Output the (X, Y) coordinate of the center of the cell containing the given text.  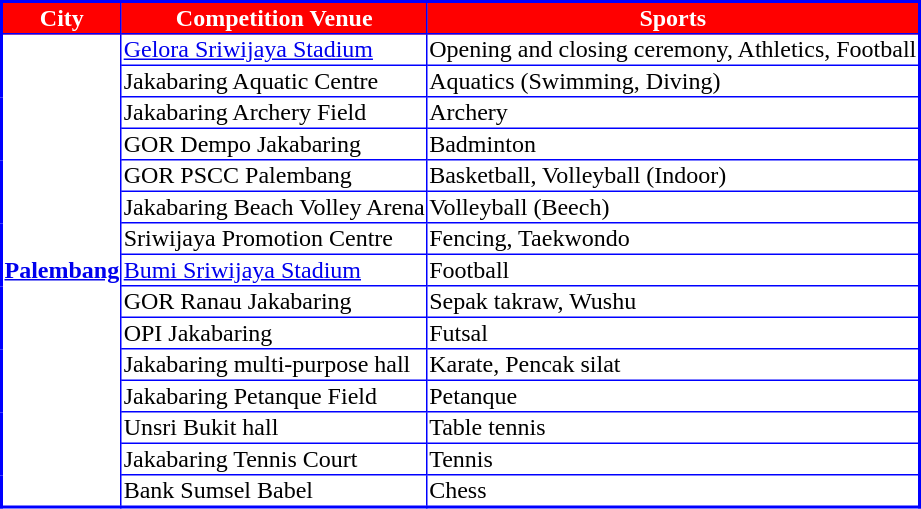
Opening and closing ceremony, Athletics, Football (673, 50)
Football (673, 270)
Tennis (673, 459)
Sepak takraw, Wushu (673, 302)
Basketball, Volleyball (Indoor) (673, 176)
GOR Ranau Jakabaring (274, 302)
Jakabaring Tennis Court (274, 459)
Gelora Sriwijaya Stadium (274, 50)
Table tennis (673, 428)
Petanque (673, 396)
GOR PSCC Palembang (274, 176)
Palembang (62, 270)
GOR Dempo Jakabaring (274, 144)
Competition Venue (274, 18)
Jakabaring Beach Volley Arena (274, 207)
Sports (673, 18)
Bumi Sriwijaya Stadium (274, 270)
Fencing, Taekwondo (673, 239)
Karate, Pencak silat (673, 365)
City (62, 18)
Futsal (673, 333)
Archery (673, 113)
Volleyball (Beech) (673, 207)
Jakabaring multi-purpose hall (274, 365)
Chess (673, 491)
Badminton (673, 144)
Jakabaring Archery Field (274, 113)
Jakabaring Aquatic Centre (274, 81)
Sriwijaya Promotion Centre (274, 239)
Unsri Bukit hall (274, 428)
Jakabaring Petanque Field (274, 396)
OPI Jakabaring (274, 333)
Aquatics (Swimming, Diving) (673, 81)
Bank Sumsel Babel (274, 491)
